Find where the given text appears and provide that cell's center as [X, Y] coordinate. 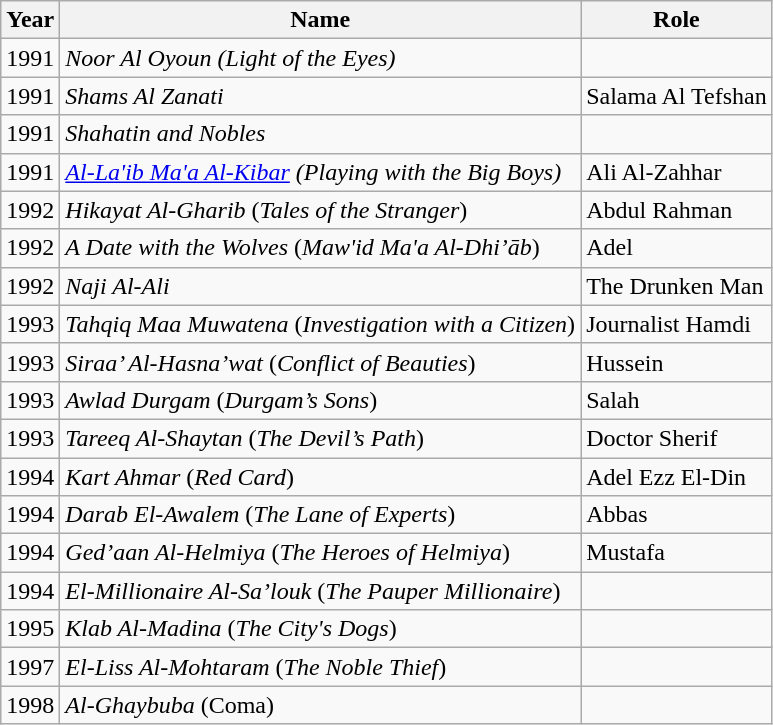
1998 [30, 705]
Salah [677, 400]
Siraa’ Al-Hasna’wat (Conflict of Beauties) [320, 362]
Hikayat Al-Gharib (Tales of the Stranger) [320, 210]
Year [30, 20]
1997 [30, 667]
Mustafa [677, 553]
Abdul Rahman [677, 210]
The Drunken Man [677, 286]
Role [677, 20]
1995 [30, 629]
El-Millionaire Al-Sa’louk (The Pauper Millionaire) [320, 591]
Journalist Hamdi [677, 324]
Ali Al-Zahhar [677, 172]
Tahqiq Maa Muwatena (Investigation with a Citizen) [320, 324]
Tareeq Al-Shaytan (The Devil’s Path) [320, 438]
Al-La'ib Ma'a Al-Kibar (Playing with the Big Boys) [320, 172]
Adel Ezz El-Din [677, 477]
Doctor Sherif [677, 438]
Noor Al Oyoun (Light of the Eyes) [320, 58]
Shams Al Zanati [320, 96]
Abbas [677, 515]
Name [320, 20]
Shahatin and Nobles [320, 134]
Awlad Durgam (Durgam’s Sons) [320, 400]
Salama Al Tefshan [677, 96]
Al-Ghaybuba (Coma) [320, 705]
Darab El-Awalem (The Lane of Experts) [320, 515]
Hussein [677, 362]
Adel [677, 248]
Kart Ahmar (Red Card) [320, 477]
Ged’aan Al-Helmiya (The Heroes of Helmiya) [320, 553]
Naji Al-Ali [320, 286]
A Date with the Wolves (Maw'id Ma'a Al-Dhi’āb) [320, 248]
Klab Al-Madina (The City's Dogs) [320, 629]
El-Liss Al-Mohtaram (The Noble Thief) [320, 667]
